Determine the [X, Y] coordinate at the center of the cell enclosing the given text.  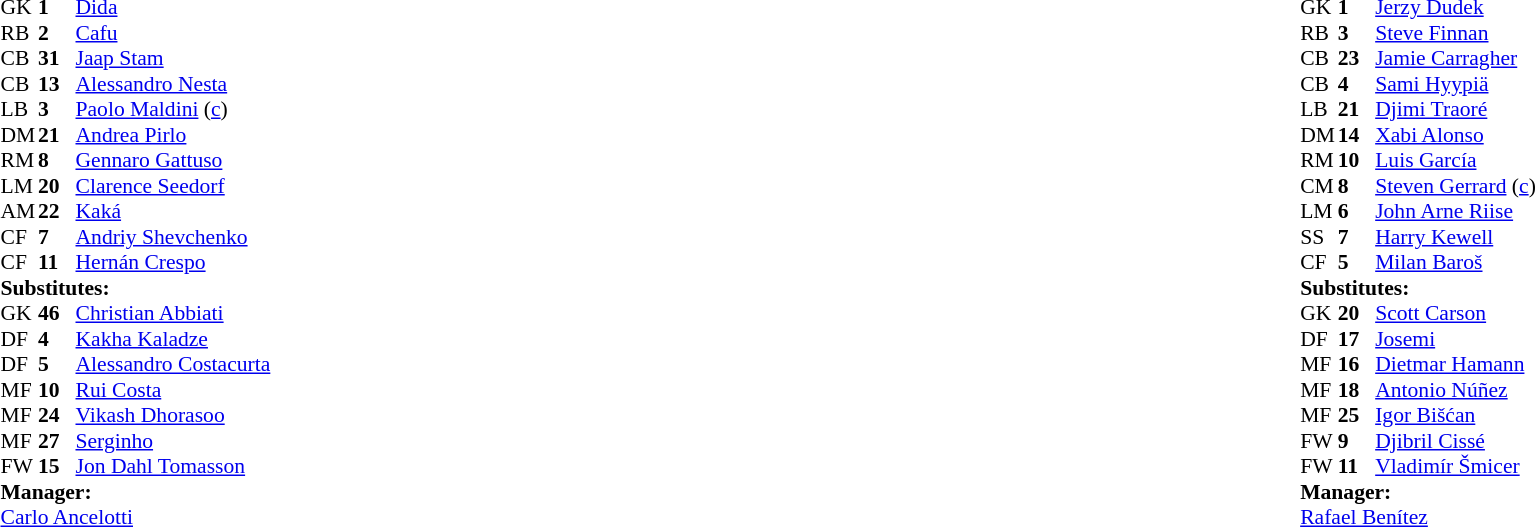
16 [1357, 365]
Manager: [135, 492]
Andrea Pirlo [174, 135]
Substitutes: [135, 288]
17 [1357, 339]
Vikash Dhorasoo [174, 415]
Clarence Seedorf [174, 186]
14 [1357, 135]
Jaap Stam [174, 59]
Andriy Shevchenko [174, 237]
Jon Dahl Tomasson [174, 467]
SS [1319, 237]
Christian Abbiati [174, 313]
27 [57, 441]
Alessandro Nesta [174, 84]
31 [57, 59]
CM [1319, 186]
25 [1357, 415]
15 [57, 467]
6 [1357, 211]
46 [57, 313]
Kakha Kaladze [174, 339]
AM [19, 211]
13 [57, 84]
Alessandro Costacurta [174, 365]
24 [57, 415]
Rui Costa [174, 390]
Paolo Maldini (c) [174, 109]
22 [57, 211]
Gennaro Gattuso [174, 161]
Serginho [174, 441]
23 [1357, 59]
Cafu [174, 33]
Kaká [174, 211]
Hernán Crespo [174, 263]
18 [1357, 390]
9 [1357, 441]
2 [57, 33]
